Pinpoint the cell where the given text exists, returning its (X, Y) midpoint coordinate. 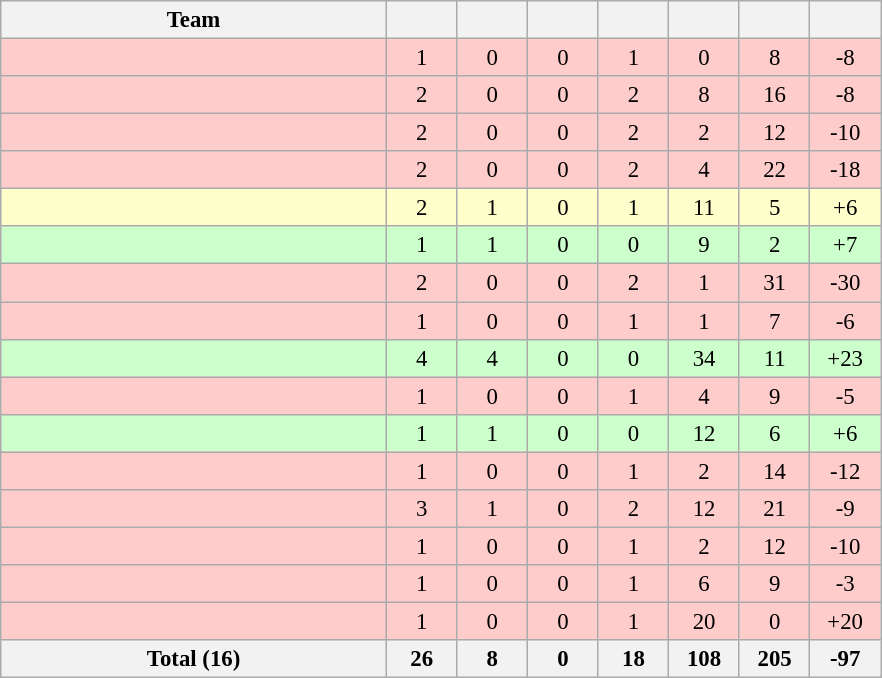
31 (774, 283)
-18 (846, 170)
20 (704, 621)
-30 (846, 283)
108 (704, 659)
22 (774, 170)
26 (422, 659)
3 (422, 509)
Team (194, 20)
-3 (846, 584)
7 (774, 321)
205 (774, 659)
-6 (846, 321)
+23 (846, 358)
+7 (846, 245)
+20 (846, 621)
16 (774, 95)
-5 (846, 396)
18 (634, 659)
-97 (846, 659)
-9 (846, 509)
Total (16) (194, 659)
5 (774, 208)
-12 (846, 471)
14 (774, 471)
21 (774, 509)
34 (704, 358)
